Extract the [x, y] coordinate from the center of the cell holding the provided text.  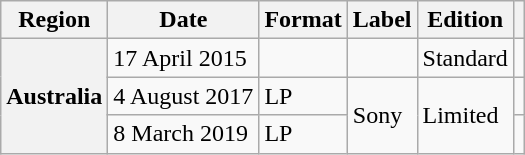
4 August 2017 [184, 96]
Limited [465, 115]
Region [54, 20]
Format [303, 20]
Australia [54, 96]
Label [382, 20]
8 March 2019 [184, 134]
Standard [465, 58]
Edition [465, 20]
Date [184, 20]
Sony [382, 115]
17 April 2015 [184, 58]
